Capture the cell that displays the provided text and extract its [X, Y] central coordinate. 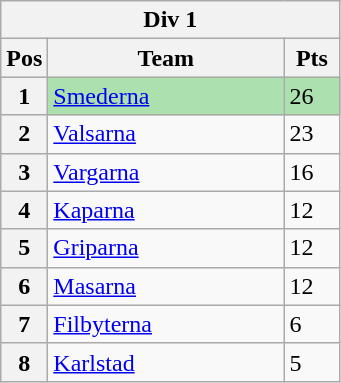
3 [24, 172]
Karlstad [166, 362]
Masarna [166, 286]
Vargarna [166, 172]
Pos [24, 58]
Team [166, 58]
Kaparna [166, 210]
Griparna [166, 248]
4 [24, 210]
8 [24, 362]
16 [312, 172]
23 [312, 134]
Pts [312, 58]
1 [24, 96]
Filbyterna [166, 324]
26 [312, 96]
2 [24, 134]
Valsarna [166, 134]
Div 1 [170, 20]
Smederna [166, 96]
7 [24, 324]
